From the cell containing the given text, extract its center point as [X, Y] coordinate. 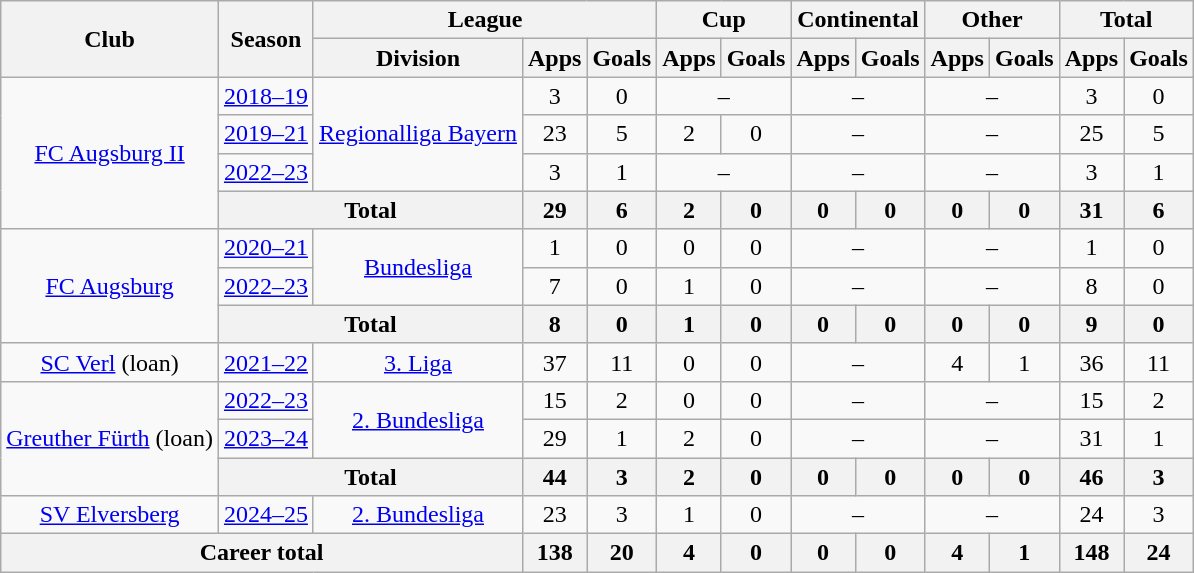
SV Elversberg [110, 515]
Club [110, 39]
SC Verl (loan) [110, 362]
2023–24 [266, 438]
9 [1091, 324]
44 [554, 477]
2018–19 [266, 96]
25 [1091, 134]
148 [1091, 553]
36 [1091, 362]
46 [1091, 477]
3. Liga [418, 362]
Cup [724, 20]
2024–25 [266, 515]
Season [266, 39]
7 [554, 286]
FC Augsburg [110, 286]
Continental [858, 20]
Bundesliga [418, 267]
37 [554, 362]
Greuther Fürth (loan) [110, 438]
2019–21 [266, 134]
Other [992, 20]
2021–22 [266, 362]
Division [418, 58]
League [484, 20]
138 [554, 553]
2020–21 [266, 248]
20 [622, 553]
Career total [262, 553]
FC Augsburg II [110, 153]
Regionalliga Bayern [418, 134]
